Pinpoint the cell where the given text exists, returning its (x, y) midpoint coordinate. 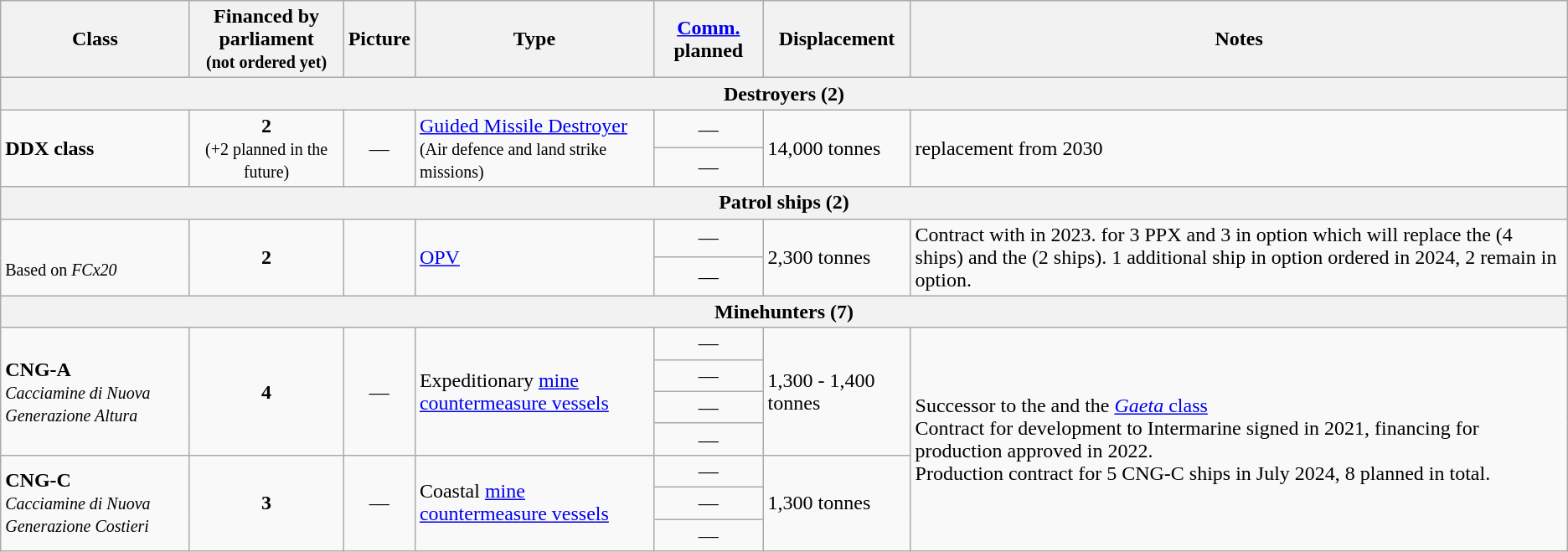
2(+2 planned in the future) (266, 148)
Displacement (837, 39)
Guided Missile Destroyer(Air defence and land strike missions) (534, 148)
Coastal mine countermeasure vessels (534, 503)
Destroyers (2) (784, 94)
Patrol ships (2) (784, 203)
CNG-CCacciamine di Nuova Generazione Costieri (95, 503)
Based on FCx20 (95, 257)
CNG-ACacciamine di Nuova Generazione Altura (95, 391)
replacement from 2030 (1239, 148)
DDX class (95, 148)
14,000 tonnes (837, 148)
Financed by parliament(not ordered yet) (266, 39)
2,300 tonnes (837, 257)
Picture (379, 39)
Expeditionary mine countermeasure vessels (534, 391)
3 (266, 503)
OPV (534, 257)
4 (266, 391)
Comm. planned (709, 39)
Type (534, 39)
1,300 - 1,400 tonnes (837, 391)
Class (95, 39)
2 (266, 257)
1,300 tonnes (837, 503)
Notes (1239, 39)
Minehunters (7) (784, 312)
